Return the (x, y) coordinate for the center point of the cell that contains the specified text.  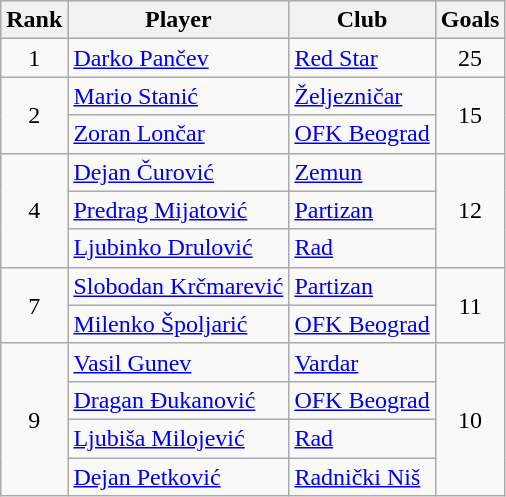
9 (34, 419)
Dejan Čurović (178, 172)
Vasil Gunev (178, 362)
Darko Pančev (178, 58)
Radnički Niš (362, 477)
Zemun (362, 172)
25 (470, 58)
Zoran Lončar (178, 134)
2 (34, 115)
Ljubiša Milojević (178, 438)
7 (34, 305)
Player (178, 20)
11 (470, 305)
Milenko Špoljarić (178, 324)
10 (470, 419)
Predrag Mijatović (178, 210)
Dragan Đukanović (178, 400)
4 (34, 210)
Rank (34, 20)
12 (470, 210)
Mario Stanić (178, 96)
Club (362, 20)
Goals (470, 20)
Vardar (362, 362)
Red Star (362, 58)
Slobodan Krčmarević (178, 286)
Dejan Petković (178, 477)
Željezničar (362, 96)
Ljubinko Drulović (178, 248)
1 (34, 58)
15 (470, 115)
